Extract the [X, Y] coordinate from the center of the cell holding the provided text.  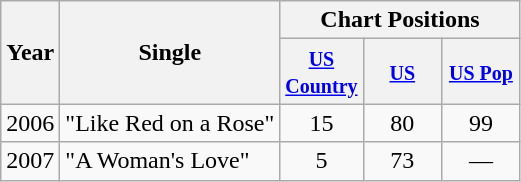
73 [402, 161]
US Country [322, 72]
US Pop [482, 72]
Year [30, 52]
15 [322, 123]
2007 [30, 161]
80 [402, 123]
Chart Positions [400, 20]
— [482, 161]
"Like Red on a Rose" [170, 123]
Single [170, 52]
99 [482, 123]
US [402, 72]
5 [322, 161]
"A Woman's Love" [170, 161]
2006 [30, 123]
